Scan for the cell matching the given text and deliver its [x, y] coordinate at center. 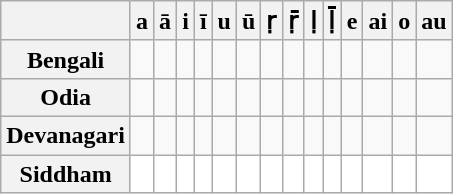
i [186, 21]
ṝ [293, 21]
ṛ [272, 21]
ū [249, 21]
e [352, 21]
Siddham [66, 173]
o [404, 21]
u [224, 21]
Devanagari [66, 135]
ā [166, 21]
a [142, 21]
Odia [66, 97]
ai [378, 21]
ī [203, 21]
Bengali [66, 59]
au [434, 21]
ḷ [314, 21]
ḹ [332, 21]
